Scan for the cell matching the given text and deliver its [x, y] coordinate at center. 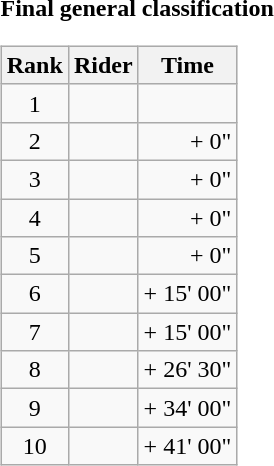
+ 34' 00" [188, 408]
5 [34, 256]
3 [34, 179]
10 [34, 446]
+ 26' 30" [188, 370]
9 [34, 408]
6 [34, 294]
Rank [34, 65]
7 [34, 332]
4 [34, 217]
8 [34, 370]
1 [34, 103]
2 [34, 141]
Rider [103, 65]
+ 41' 00" [188, 446]
Time [188, 65]
